Extract the (X, Y) coordinate from the center of the cell holding the provided text.  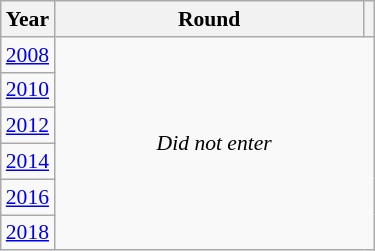
2016 (28, 197)
2010 (28, 90)
2014 (28, 162)
Did not enter (214, 144)
Round (209, 19)
2008 (28, 55)
2012 (28, 126)
2018 (28, 233)
Year (28, 19)
